Locate the cell with the specified text and output its (X, Y) center coordinate. 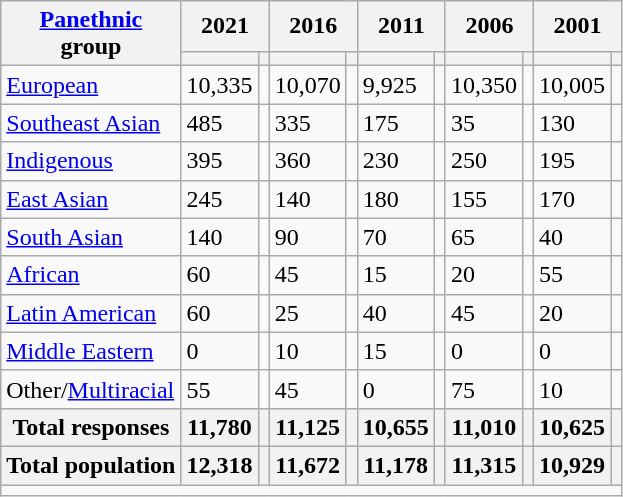
10,625 (572, 427)
Total responses (91, 427)
10,070 (308, 85)
35 (484, 123)
11,178 (396, 465)
170 (572, 199)
10,335 (220, 85)
485 (220, 123)
Indigenous (91, 161)
10,350 (484, 85)
Southeast Asian (91, 123)
East Asian (91, 199)
10,005 (572, 85)
African (91, 275)
12,318 (220, 465)
Other/Multiracial (91, 389)
360 (308, 161)
90 (308, 237)
130 (572, 123)
11,010 (484, 427)
175 (396, 123)
11,672 (308, 465)
11,315 (484, 465)
11,125 (308, 427)
335 (308, 123)
10,655 (396, 427)
Latin American (91, 313)
25 (308, 313)
2016 (313, 26)
395 (220, 161)
70 (396, 237)
11,780 (220, 427)
180 (396, 199)
155 (484, 199)
Panethnicgroup (91, 34)
Total population (91, 465)
65 (484, 237)
10,929 (572, 465)
250 (484, 161)
245 (220, 199)
9,925 (396, 85)
South Asian (91, 237)
75 (484, 389)
195 (572, 161)
2001 (578, 26)
Middle Eastern (91, 351)
2011 (401, 26)
European (91, 85)
2021 (225, 26)
2006 (489, 26)
230 (396, 161)
